Return (X, Y) of the center of cell containing provided text 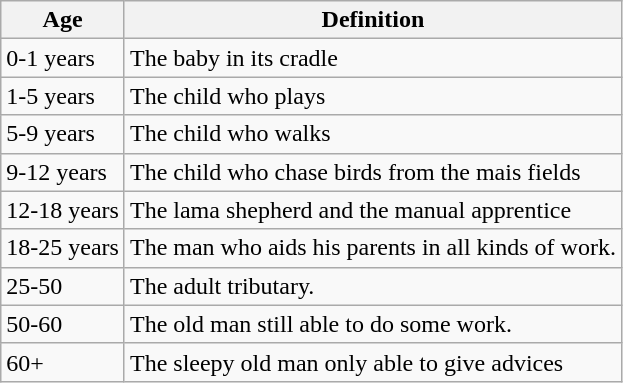
Definition (372, 20)
1-5 years (63, 96)
The child who chase birds from the mais fields (372, 172)
0-1 years (63, 58)
Age (63, 20)
18-25 years (63, 248)
The old man still able to do some work. (372, 324)
The adult tributary. (372, 286)
60+ (63, 362)
50-60 (63, 324)
5-9 years (63, 134)
The child who walks (372, 134)
The child who plays (372, 96)
25-50 (63, 286)
The lama shepherd and the manual apprentice (372, 210)
The sleepy old man only able to give advices (372, 362)
The baby in its cradle (372, 58)
9-12 years (63, 172)
The man who aids his parents in all kinds of work. (372, 248)
12-18 years (63, 210)
